Output the (X, Y) coordinate of the center of the cell containing the given text.  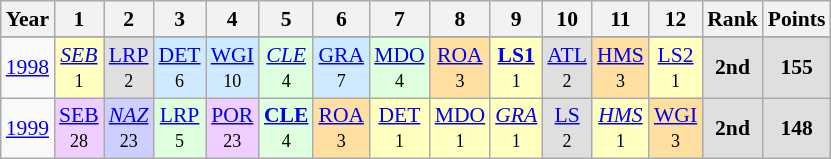
NAZ23 (129, 128)
LS21 (676, 68)
Points (797, 19)
HMS1 (620, 128)
1998 (28, 68)
GRA7 (341, 68)
DET6 (180, 68)
6 (341, 19)
SEB28 (79, 128)
MDO4 (400, 68)
12 (676, 19)
POR23 (232, 128)
5 (286, 19)
ATL2 (567, 68)
148 (797, 128)
SEB1 (79, 68)
11 (620, 19)
MDO1 (460, 128)
155 (797, 68)
WGI3 (676, 128)
1 (79, 19)
LRP2 (129, 68)
HMS3 (620, 68)
LRP5 (180, 128)
4 (232, 19)
1999 (28, 128)
WGI10 (232, 68)
Rank (732, 19)
8 (460, 19)
7 (400, 19)
LS11 (516, 68)
DET1 (400, 128)
10 (567, 19)
GRA1 (516, 128)
Year (28, 19)
LS2 (567, 128)
3 (180, 19)
2 (129, 19)
9 (516, 19)
